Pinpoint the cell where the given text exists, returning its [X, Y] midpoint coordinate. 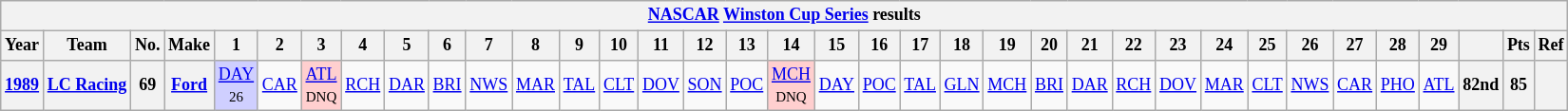
4 [363, 46]
7 [488, 46]
28 [1397, 46]
MCHDNQ [792, 85]
15 [836, 46]
MCH [1007, 85]
Team [86, 46]
5 [407, 46]
1989 [23, 85]
26 [1310, 46]
Year [23, 46]
13 [747, 46]
Ford [190, 85]
DAY [836, 85]
82nd [1481, 85]
23 [1178, 46]
2 [279, 46]
No. [148, 46]
PHO [1397, 85]
12 [705, 46]
25 [1268, 46]
6 [447, 46]
Ref [1551, 46]
DAY26 [236, 85]
LC Racing [86, 85]
22 [1134, 46]
20 [1049, 46]
10 [620, 46]
NASCAR Winston Cup Series results [785, 15]
Pts [1519, 46]
29 [1439, 46]
8 [536, 46]
21 [1089, 46]
14 [792, 46]
19 [1007, 46]
16 [879, 46]
ATL [1439, 85]
24 [1224, 46]
85 [1519, 85]
1 [236, 46]
18 [962, 46]
27 [1355, 46]
17 [920, 46]
GLN [962, 85]
ATLDNQ [321, 85]
SON [705, 85]
69 [148, 85]
Make [190, 46]
3 [321, 46]
11 [661, 46]
9 [579, 46]
